Capture the cell that displays the provided text and extract its (X, Y) central coordinate. 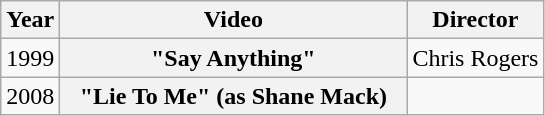
"Lie To Me" (as Shane Mack) (234, 96)
Video (234, 20)
Year (30, 20)
2008 (30, 96)
1999 (30, 58)
Director (476, 20)
Chris Rogers (476, 58)
"Say Anything" (234, 58)
